Capture the cell that displays the provided text and extract its [X, Y] central coordinate. 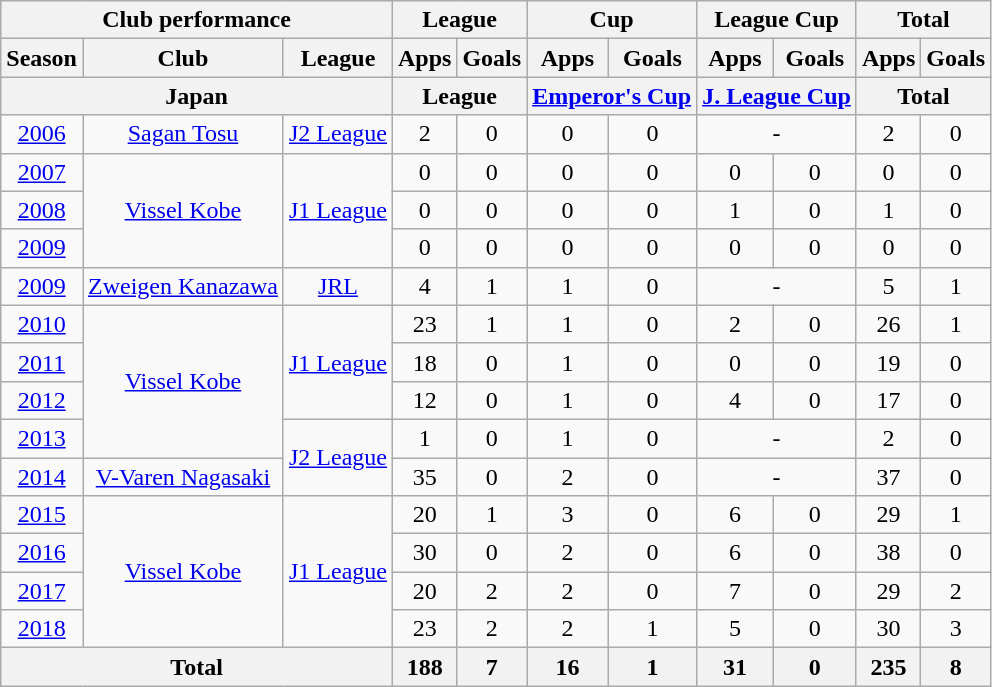
Sagan Tosu [182, 134]
2007 [42, 172]
Season [42, 58]
2011 [42, 362]
2010 [42, 324]
2017 [42, 591]
Zweigen Kanazawa [182, 286]
2018 [42, 629]
38 [888, 553]
V-Varen Nagasaki [182, 477]
12 [424, 400]
16 [568, 667]
35 [424, 477]
Cup [612, 20]
2014 [42, 477]
2016 [42, 553]
19 [888, 362]
2006 [42, 134]
JRL [338, 286]
8 [956, 667]
J. League Cup [777, 96]
Club performance [197, 20]
37 [888, 477]
188 [424, 667]
31 [736, 667]
Club [182, 58]
235 [888, 667]
17 [888, 400]
2012 [42, 400]
26 [888, 324]
18 [424, 362]
League Cup [777, 20]
Japan [197, 96]
2008 [42, 210]
Emperor's Cup [612, 96]
2015 [42, 515]
2013 [42, 438]
